Return the (X, Y) coordinate for the center point of the cell that contains the specified text.  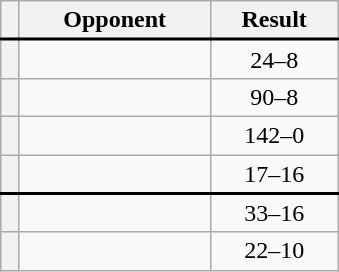
Opponent (114, 20)
90–8 (274, 97)
22–10 (274, 251)
142–0 (274, 135)
17–16 (274, 174)
24–8 (274, 60)
33–16 (274, 212)
Result (274, 20)
